Pinpoint the cell where the given text exists, returning its (x, y) midpoint coordinate. 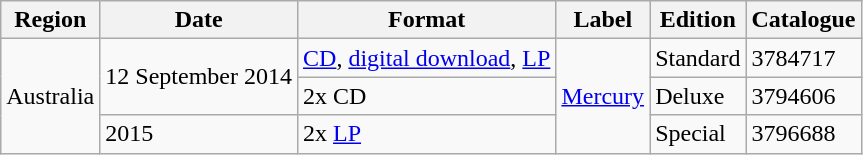
Australia (50, 96)
Label (603, 20)
3784717 (804, 58)
Catalogue (804, 20)
2015 (199, 134)
Format (426, 20)
Special (698, 134)
Mercury (603, 96)
12 September 2014 (199, 77)
Region (50, 20)
2x LP (426, 134)
CD, digital download, LP (426, 58)
3796688 (804, 134)
Date (199, 20)
Deluxe (698, 96)
2x CD (426, 96)
Standard (698, 58)
Edition (698, 20)
3794606 (804, 96)
